Capture the cell that displays the provided text and extract its (x, y) central coordinate. 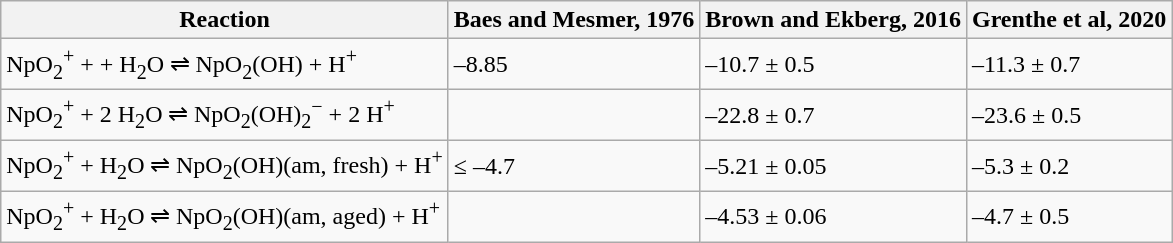
–23.6 ± 0.5 (1068, 116)
Baes and Mesmer, 1976 (574, 20)
NpO2+ + H2O ⇌ NpO2(OH)(am, fresh) + H+ (225, 166)
NpO2+ + + H2O ⇌ NpO2(OH) + H+ (225, 64)
–10.7 ± 0.5 (834, 64)
NpO2+ + 2 H2O ⇌ NpO2(OH)2− + 2 H+ (225, 116)
–11.3 ± 0.7 (1068, 64)
–4.53 ± 0.06 (834, 216)
Grenthe et al, 2020 (1068, 20)
–8.85 (574, 64)
–22.8 ± 0.7 (834, 116)
NpO2+ + H2O ⇌ NpO2(OH)(am, aged) + H+ (225, 216)
–4.7 ± 0.5 (1068, 216)
–5.21 ± 0.05 (834, 166)
Brown and Ekberg, 2016 (834, 20)
–5.3 ± 0.2 (1068, 166)
Reaction (225, 20)
≤ –4.7 (574, 166)
